Detect which cell encompasses the target text, then output its [x, y] center coordinate. 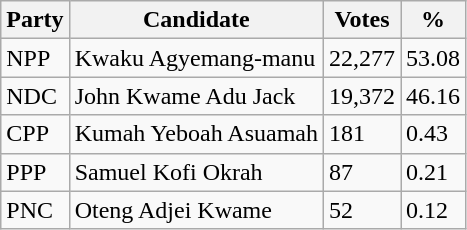
PNC [35, 210]
46.16 [434, 96]
Oteng Adjei Kwame [196, 210]
53.08 [434, 58]
0.21 [434, 172]
Candidate [196, 20]
NPP [35, 58]
22,277 [362, 58]
19,372 [362, 96]
John Kwame Adu Jack [196, 96]
CPP [35, 134]
% [434, 20]
0.12 [434, 210]
PPP [35, 172]
87 [362, 172]
Votes [362, 20]
0.43 [434, 134]
Samuel Kofi Okrah [196, 172]
Kwaku Agyemang-manu [196, 58]
52 [362, 210]
Party [35, 20]
Kumah Yeboah Asuamah [196, 134]
181 [362, 134]
NDC [35, 96]
